Determine the (x, y) coordinate at the center of the cell enclosing the given text.  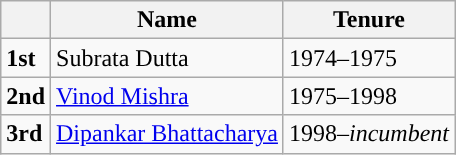
1975–1998 (368, 96)
1974–1975 (368, 58)
3rd (26, 134)
Name (168, 20)
Subrata Dutta (168, 58)
1998–incumbent (368, 134)
1st (26, 58)
Tenure (368, 20)
Dipankar Bhattacharya (168, 134)
2nd (26, 96)
Vinod Mishra (168, 96)
